Extract the [X, Y] coordinate from the center of the cell holding the provided text.  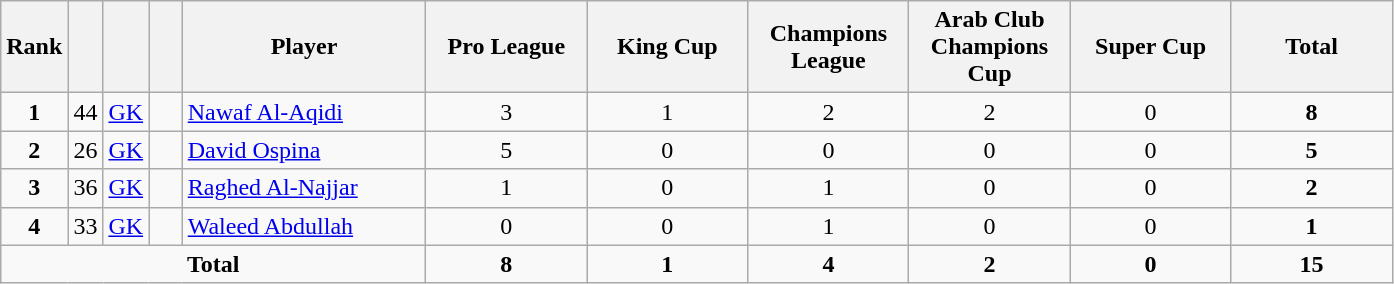
David Ospina [304, 150]
Arab Club Champions Cup [990, 47]
Pro League [506, 47]
26 [86, 150]
15 [1312, 264]
Nawaf Al-Aqidi [304, 112]
44 [86, 112]
Rank [34, 47]
King Cup [668, 47]
Waleed Abdullah [304, 226]
Super Cup [1150, 47]
Champions League [828, 47]
33 [86, 226]
36 [86, 188]
Player [304, 47]
Raghed Al-Najjar [304, 188]
